Return the (X, Y) coordinate for the center point of the cell that contains the specified text.  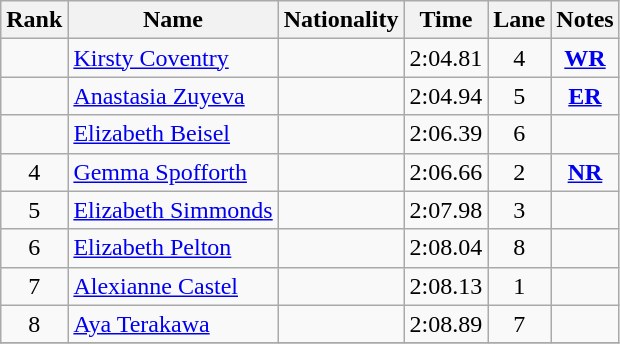
Anastasia Zuyeva (173, 96)
Kirsty Coventry (173, 58)
2:08.13 (446, 286)
2:06.39 (446, 134)
Time (446, 20)
Lane (520, 20)
Name (173, 20)
Aya Terakawa (173, 324)
ER (585, 96)
NR (585, 172)
2:04.81 (446, 58)
2:08.04 (446, 248)
Elizabeth Beisel (173, 134)
2:07.98 (446, 210)
Alexianne Castel (173, 286)
Nationality (341, 20)
3 (520, 210)
2 (520, 172)
Rank (34, 20)
2:06.66 (446, 172)
2:08.89 (446, 324)
1 (520, 286)
Notes (585, 20)
Gemma Spofforth (173, 172)
Elizabeth Pelton (173, 248)
Elizabeth Simmonds (173, 210)
2:04.94 (446, 96)
WR (585, 58)
